Return the [x, y] coordinate for the center point of the cell that contains the specified text.  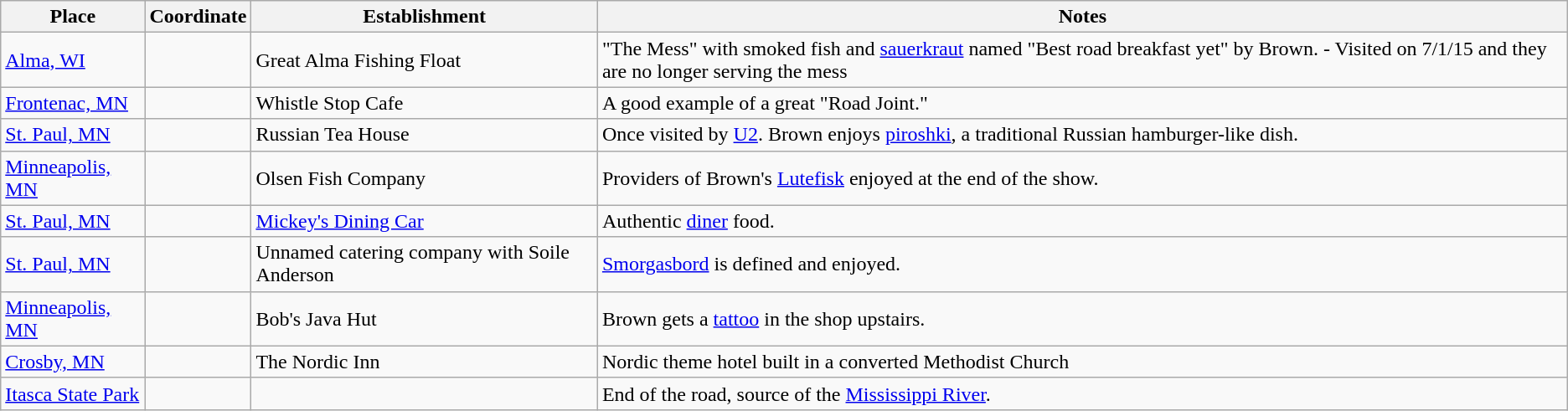
Mickey's Dining Car [424, 221]
Russian Tea House [424, 135]
Once visited by U2. Brown enjoys piroshki, a traditional Russian hamburger-like dish. [1082, 135]
Smorgasbord is defined and enjoyed. [1082, 265]
Brown gets a tattoo in the shop upstairs. [1082, 318]
Unnamed catering company with Soile Anderson [424, 265]
End of the road, source of the Mississippi River. [1082, 393]
Great Alma Fishing Float [424, 60]
Bob's Java Hut [424, 318]
The Nordic Inn [424, 362]
Coordinate [198, 17]
Establishment [424, 17]
Frontenac, MN [73, 103]
Alma, WI [73, 60]
Nordic theme hotel built in a converted Methodist Church [1082, 362]
Authentic diner food. [1082, 221]
Place [73, 17]
"The Mess" with smoked fish and sauerkraut named "Best road breakfast yet" by Brown. - Visited on 7/1/15 and they are no longer serving the mess [1082, 60]
Itasca State Park [73, 393]
A good example of a great "Road Joint." [1082, 103]
Crosby, MN [73, 362]
Whistle Stop Cafe [424, 103]
Olsen Fish Company [424, 177]
Notes [1082, 17]
Providers of Brown's Lutefisk enjoyed at the end of the show. [1082, 177]
